Scan for the cell matching the given text and deliver its (x, y) coordinate at center. 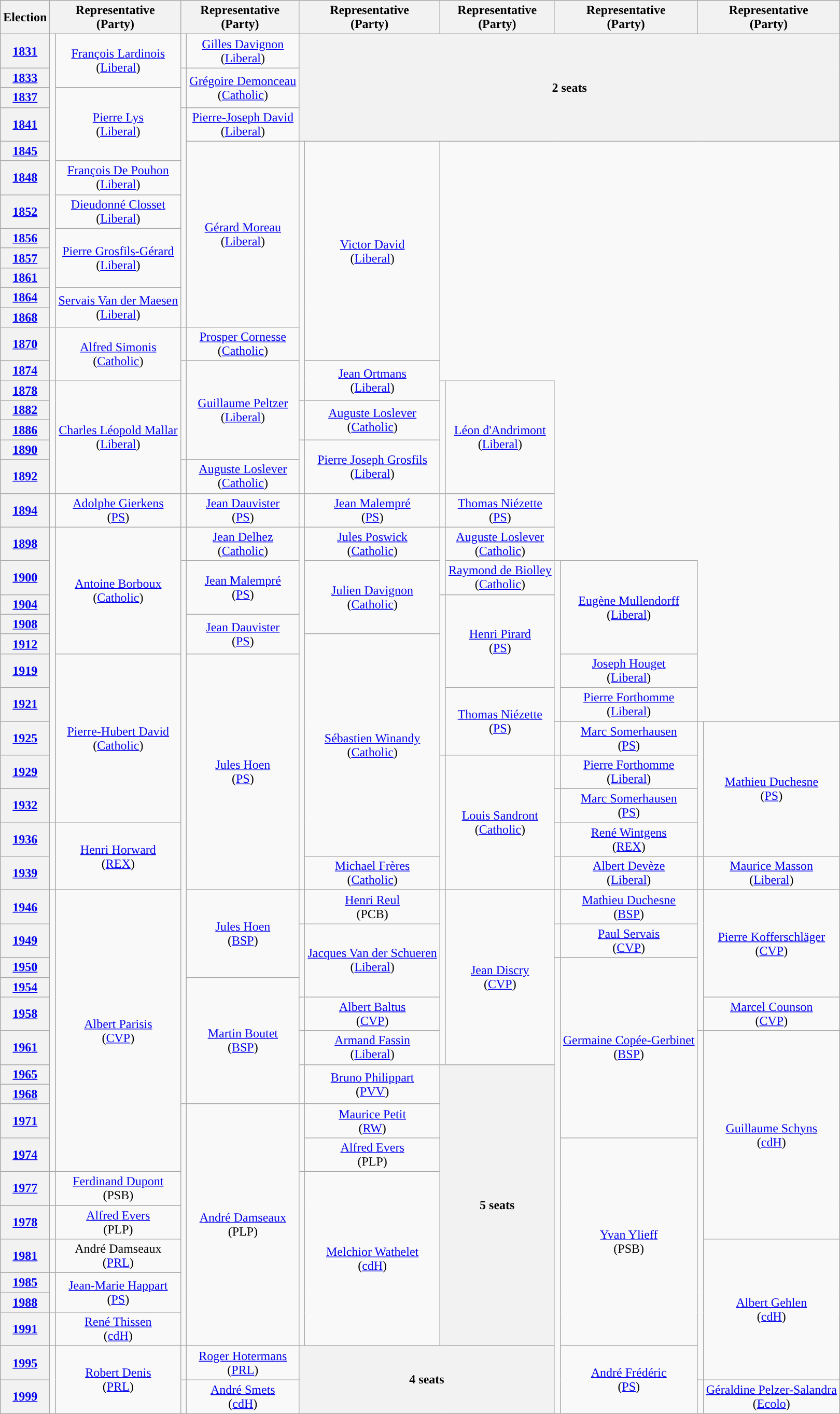
Eugène Mullendorff(Liberal) (628, 607)
Pierre-Joseph David(Liberal) (243, 124)
Maurice Masson(Liberal) (772, 874)
Henri Pirard(PS) (500, 641)
Gérard Moreau(Liberal) (243, 234)
1852 (25, 212)
1864 (25, 297)
Julien Davignon(Catholic) (372, 598)
Maurice Petit(RW) (372, 1120)
Léon d'Andrimont(Liberal) (500, 437)
1837 (25, 98)
1925 (25, 738)
Sébastien Winandy(Catholic) (372, 745)
Martin Boutet(BSP) (243, 1041)
Robert Denis(PRL) (118, 1380)
Roger Hotermans(PRL) (243, 1363)
1831 (25, 51)
1950 (25, 967)
Bruno Philippart(PVV) (372, 1084)
Raymond de Biolley(Catholic) (500, 578)
Henri Reul(PCB) (372, 907)
1991 (25, 1329)
1974 (25, 1155)
François Lardinois(Liberal) (118, 61)
Antoine Borboux(Catholic) (118, 590)
1919 (25, 670)
André Damseaux(PLP) (243, 1225)
5 seats (497, 1205)
1882 (25, 410)
Guillaume Peltzer(Liberal) (243, 410)
1929 (25, 772)
Charles Léopold Mallar(Liberal) (118, 437)
1900 (25, 578)
Albert Gehlen(cdH) (772, 1309)
Jacques Van der Schueren(Liberal) (372, 961)
Armand Fassin(Liberal) (372, 1048)
Géraldine Pelzer-Salandra(Ecolo) (772, 1396)
René Thissen(cdH) (118, 1329)
1890 (25, 450)
Grégoire Demonceau(Catholic) (243, 88)
1868 (25, 317)
1833 (25, 78)
1977 (25, 1188)
1857 (25, 258)
Germaine Copée-Gerbinet(BSP) (628, 1048)
1965 (25, 1074)
1874 (25, 371)
Albert Devèze(Liberal) (628, 874)
1861 (25, 278)
Prosper Cornesse(Catholic) (243, 344)
1999 (25, 1396)
1985 (25, 1283)
Melchior Wathelet(cdH) (372, 1258)
Joseph Houget(Liberal) (628, 670)
André Smets(cdH) (243, 1396)
2 seats (569, 88)
1995 (25, 1363)
4 seats (427, 1380)
René Wintgens(REX) (628, 839)
1936 (25, 839)
1892 (25, 476)
1961 (25, 1048)
Mathieu Duchesne(PS) (772, 788)
Jean Delhez(Catholic) (243, 544)
Mathieu Duchesne(BSP) (628, 907)
1908 (25, 624)
1904 (25, 604)
1886 (25, 430)
André Frédéric(PS) (628, 1380)
Jean-Marie Happart(PS) (118, 1293)
Dieudonné Closset(Liberal) (118, 212)
1921 (25, 704)
1932 (25, 806)
André Damseaux(PRL) (118, 1256)
Pierre Lys(Liberal) (118, 124)
1954 (25, 987)
1894 (25, 510)
1841 (25, 124)
Jules Hoen(PS) (243, 772)
1870 (25, 344)
1949 (25, 941)
1939 (25, 874)
Michael Frères(Catholic) (372, 874)
Adolphe Gierkens(PS) (118, 510)
Pierre Grosfils-Gérard(Liberal) (118, 258)
1912 (25, 644)
1988 (25, 1302)
François De Pouhon(Liberal) (118, 177)
Gilles Davignon(Liberal) (243, 51)
Guillaume Schyns(cdH) (772, 1135)
1978 (25, 1222)
Jean Ortmans(Liberal) (372, 381)
Paul Servais(CVP) (628, 941)
Jules Poswick(Catholic) (372, 544)
Marcel Counson(CVP) (772, 1014)
Victor David(Liberal) (372, 251)
Jules Hoen(BSP) (243, 934)
1898 (25, 544)
1968 (25, 1094)
Pierre Joseph Grosfils(Liberal) (372, 467)
1856 (25, 238)
1845 (25, 151)
Jean Discry(CVP) (500, 977)
1981 (25, 1256)
Louis Sandront(Catholic) (500, 823)
Henri Horward(REX) (118, 856)
1848 (25, 177)
Albert Parisis(CVP) (118, 1031)
Servais Van der Maesen(Liberal) (118, 307)
Albert Baltus(CVP) (372, 1014)
Alfred Simonis(Catholic) (118, 354)
Ferdinand Dupont(PSB) (118, 1188)
Election (25, 18)
1878 (25, 391)
1971 (25, 1120)
1946 (25, 907)
Yvan Ylieff(PSB) (628, 1242)
1958 (25, 1014)
Pierre Kofferschläger(CVP) (772, 944)
Pierre-Hubert David(Catholic) (118, 738)
